For the text-containing cell, return its midpoint in [x, y] coordinate format. 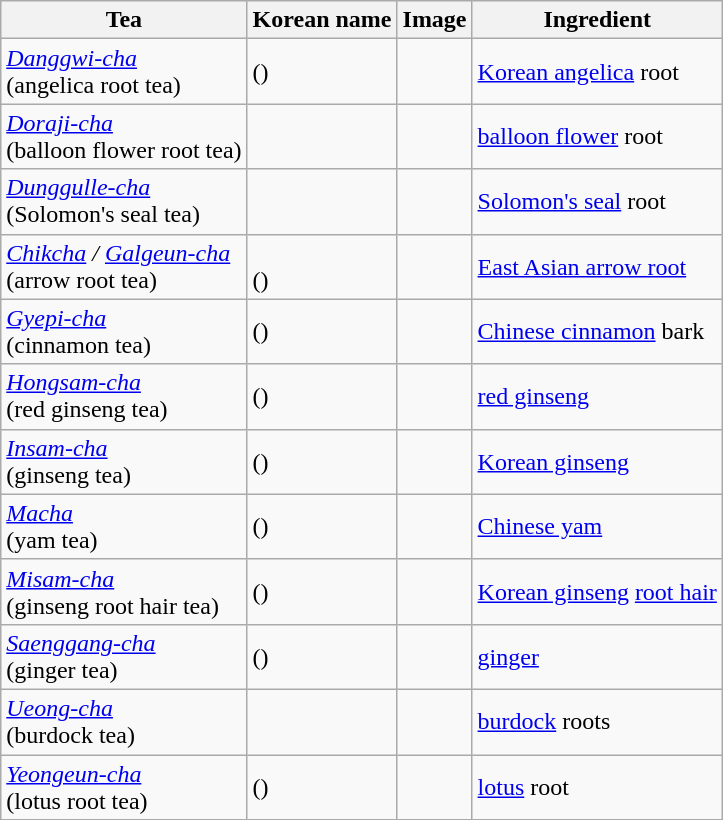
Misam-cha(ginseng root hair tea) [124, 592]
Chinese cinnamon bark [597, 332]
Hongsam-cha(red ginseng tea) [124, 396]
Korean ginseng root hair [597, 592]
Saenggang-cha(ginger tea) [124, 656]
Doraji-cha(balloon flower root tea) [124, 136]
Korean ginseng [597, 462]
Solomon's seal root [597, 202]
Image [434, 20]
Korean name [322, 20]
burdock roots [597, 722]
Chinese yam [597, 526]
Chikcha / Galgeun-cha(arrow root tea) [124, 266]
Ueong-cha(burdock tea) [124, 722]
Insam-cha(ginseng tea) [124, 462]
balloon flower root [597, 136]
East Asian arrow root [597, 266]
Tea [124, 20]
Korean angelica root [597, 72]
Yeongeun-cha(lotus root tea) [124, 786]
red ginseng [597, 396]
Danggwi-cha(angelica root tea) [124, 72]
Ingredient [597, 20]
Gyepi-cha(cinnamon tea) [124, 332]
Macha(yam tea) [124, 526]
lotus root [597, 786]
ginger [597, 656]
Dunggulle-cha(Solomon's seal tea) [124, 202]
